Provide the [X, Y] coordinate of the cell's center where the given text is located.  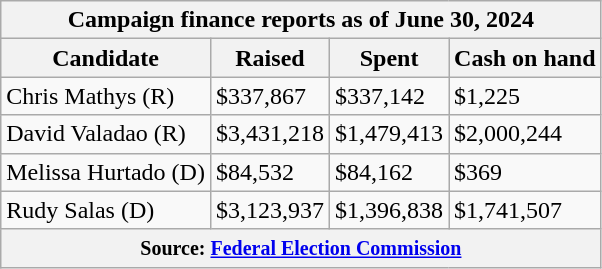
$1,396,838 [390, 210]
Raised [270, 58]
$1,741,507 [525, 210]
$3,431,218 [270, 134]
Cash on hand [525, 58]
$2,000,244 [525, 134]
Candidate [106, 58]
$369 [525, 172]
Chris Mathys (R) [106, 96]
Rudy Salas (D) [106, 210]
$1,479,413 [390, 134]
$3,123,937 [270, 210]
$1,225 [525, 96]
Melissa Hurtado (D) [106, 172]
$84,532 [270, 172]
Campaign finance reports as of June 30, 2024 [301, 20]
$84,162 [390, 172]
$337,142 [390, 96]
David Valadao (R) [106, 134]
Source: Federal Election Commission [301, 248]
$337,867 [270, 96]
Spent [390, 58]
